Identify which cell holds the provided text, then report its (X, Y) central coordinate. 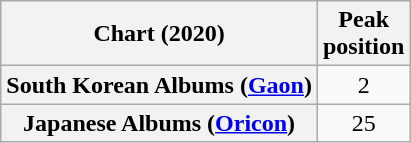
25 (363, 123)
Japanese Albums (Oricon) (160, 123)
Chart (2020) (160, 34)
2 (363, 85)
Peakposition (363, 34)
South Korean Albums (Gaon) (160, 85)
